Extract the [x, y] coordinate from the center of the cell holding the provided text.  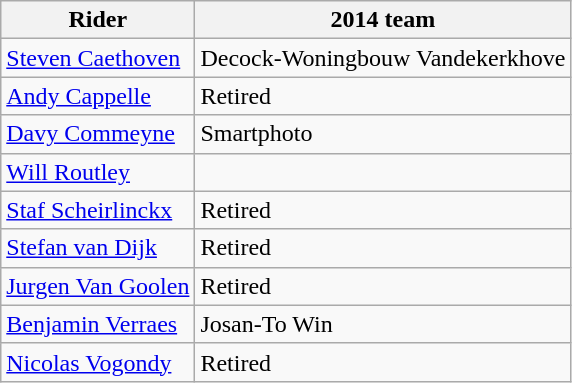
Jurgen Van Goolen [98, 286]
Staf Scheirlinckx [98, 210]
Rider [98, 20]
2014 team [383, 20]
Steven Caethoven [98, 58]
Josan-To Win [383, 324]
Benjamin Verraes [98, 324]
Smartphoto [383, 134]
Nicolas Vogondy [98, 362]
Davy Commeyne [98, 134]
Decock-Woningbouw Vandekerkhove [383, 58]
Will Routley [98, 172]
Andy Cappelle [98, 96]
Stefan van Dijk [98, 248]
